For the text-containing cell, return its midpoint in (x, y) coordinate format. 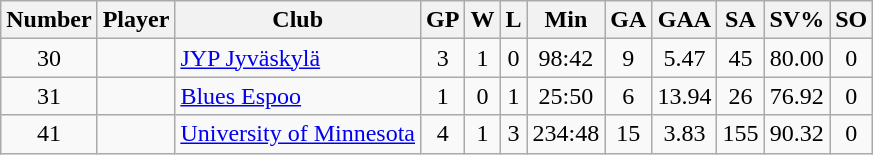
234:48 (566, 134)
3.83 (684, 134)
W (482, 20)
6 (628, 96)
SA (740, 20)
5.47 (684, 58)
41 (49, 134)
13.94 (684, 96)
25:50 (566, 96)
26 (740, 96)
45 (740, 58)
Blues Espoo (298, 96)
SV% (797, 20)
GP (443, 20)
GA (628, 20)
76.92 (797, 96)
30 (49, 58)
JYP Jyväskylä (298, 58)
L (514, 20)
9 (628, 58)
90.32 (797, 134)
Club (298, 20)
31 (49, 96)
4 (443, 134)
University of Minnesota (298, 134)
Player (136, 20)
Min (566, 20)
98:42 (566, 58)
Number (49, 20)
GAA (684, 20)
80.00 (797, 58)
155 (740, 134)
SO (852, 20)
15 (628, 134)
